Find where the given text appears and provide that cell's center as (X, Y) coordinate. 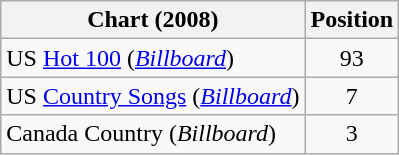
7 (352, 96)
US Country Songs (Billboard) (153, 96)
US Hot 100 (Billboard) (153, 58)
3 (352, 134)
93 (352, 58)
Chart (2008) (153, 20)
Canada Country (Billboard) (153, 134)
Position (352, 20)
